Identify which cell holds the provided text, then report its [x, y] central coordinate. 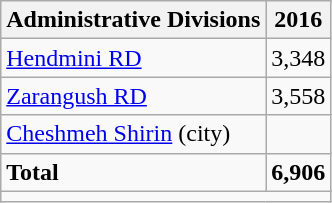
3,558 [298, 96]
Administrative Divisions [134, 20]
Hendmini RD [134, 58]
2016 [298, 20]
3,348 [298, 58]
Cheshmeh Shirin (city) [134, 134]
Total [134, 172]
6,906 [298, 172]
Zarangush RD [134, 96]
